Extract the (X, Y) coordinate from the center of the cell holding the provided text.  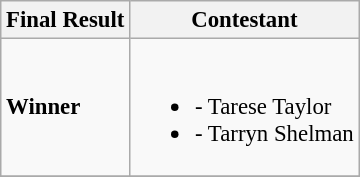
Final Result (66, 20)
- Tarese Taylor - Tarryn Shelman (244, 108)
Contestant (244, 20)
Winner (66, 108)
